Find where the given text appears and provide that cell's center as [X, Y] coordinate. 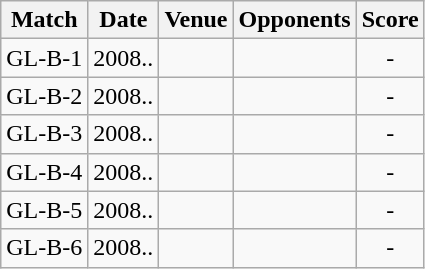
GL-B-1 [44, 58]
Score [390, 20]
Opponents [294, 20]
Venue [196, 20]
Date [124, 20]
GL-B-5 [44, 210]
GL-B-4 [44, 172]
Match [44, 20]
GL-B-6 [44, 248]
GL-B-2 [44, 96]
GL-B-3 [44, 134]
